Scan for the cell matching the given text and deliver its [x, y] coordinate at center. 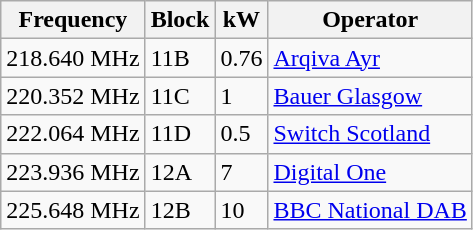
223.936 MHz [73, 172]
10 [242, 210]
Bauer Glasgow [370, 96]
1 [242, 96]
222.064 MHz [73, 134]
0.5 [242, 134]
11C [180, 96]
11D [180, 134]
0.76 [242, 58]
Block [180, 20]
12B [180, 210]
12A [180, 172]
Switch Scotland [370, 134]
kW [242, 20]
11B [180, 58]
Arqiva Ayr [370, 58]
Digital One [370, 172]
Operator [370, 20]
7 [242, 172]
BBC National DAB [370, 210]
Frequency [73, 20]
220.352 MHz [73, 96]
225.648 MHz [73, 210]
218.640 MHz [73, 58]
